Locate the cell with the specified text and output its [x, y] center coordinate. 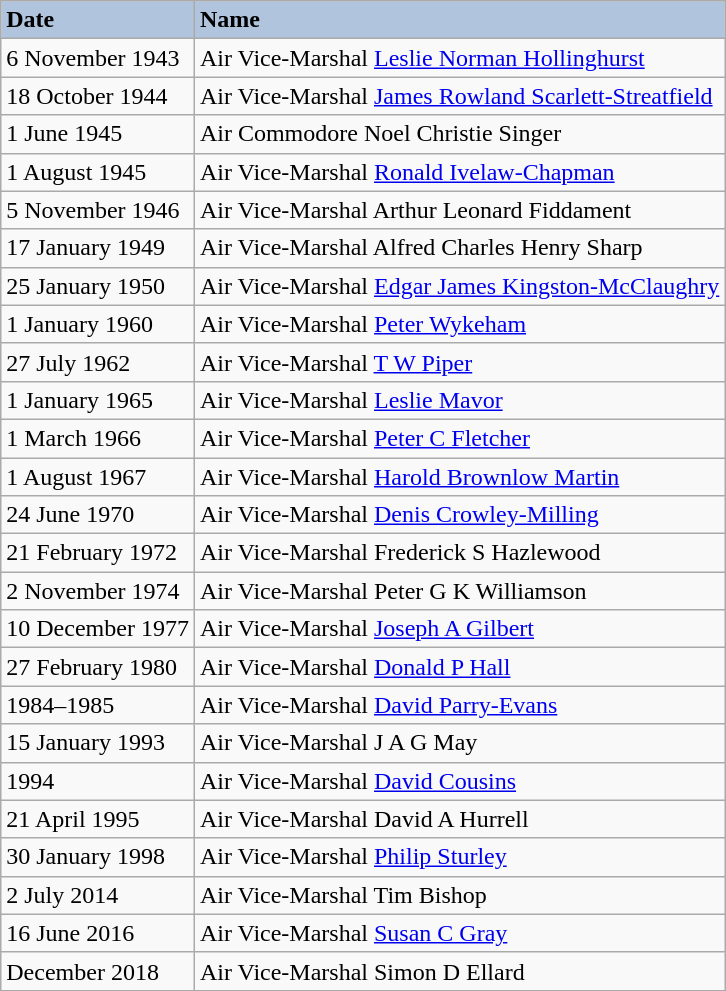
Air Commodore Noel Christie Singer [459, 134]
1 March 1966 [98, 438]
Air Vice-Marshal Joseph A Gilbert [459, 629]
Date [98, 20]
Air Vice-Marshal Peter C Fletcher [459, 438]
1 January 1960 [98, 324]
5 November 1946 [98, 210]
Air Vice-Marshal Peter G K Williamson [459, 591]
Name [459, 20]
10 December 1977 [98, 629]
30 January 1998 [98, 857]
27 February 1980 [98, 667]
Air Vice-Marshal Edgar James Kingston-McClaughry [459, 286]
2 July 2014 [98, 895]
Air Vice-Marshal Peter Wykeham [459, 324]
Air Vice-Marshal Alfred Charles Henry Sharp [459, 248]
17 January 1949 [98, 248]
1984–1985 [98, 705]
16 June 2016 [98, 933]
Air Vice-Marshal Harold Brownlow Martin [459, 477]
15 January 1993 [98, 743]
Air Vice-Marshal Susan C Gray [459, 933]
1 January 1965 [98, 400]
Air Vice-Marshal Arthur Leonard Fiddament [459, 210]
Air Vice-Marshal Donald P Hall [459, 667]
Air Vice-Marshal Simon D Ellard [459, 971]
1 August 1967 [98, 477]
Air Vice-Marshal David A Hurrell [459, 819]
Air Vice-Marshal Leslie Mavor [459, 400]
Air Vice-Marshal James Rowland Scarlett-Streatfield [459, 96]
Air Vice-Marshal Denis Crowley-Milling [459, 515]
Air Vice-Marshal Frederick S Hazlewood [459, 553]
Air Vice-Marshal David Cousins [459, 781]
December 2018 [98, 971]
Air Vice-Marshal Ronald Ivelaw-Chapman [459, 172]
2 November 1974 [98, 591]
1994 [98, 781]
Air Vice-Marshal T W Piper [459, 362]
Air Vice-Marshal David Parry-Evans [459, 705]
25 January 1950 [98, 286]
Air Vice-Marshal Tim Bishop [459, 895]
21 April 1995 [98, 819]
Air Vice-Marshal Philip Sturley [459, 857]
27 July 1962 [98, 362]
Air Vice-Marshal Leslie Norman Hollinghurst [459, 58]
24 June 1970 [98, 515]
21 February 1972 [98, 553]
1 August 1945 [98, 172]
6 November 1943 [98, 58]
Air Vice-Marshal J A G May [459, 743]
18 October 1944 [98, 96]
1 June 1945 [98, 134]
